Capture the cell that displays the provided text and extract its (x, y) central coordinate. 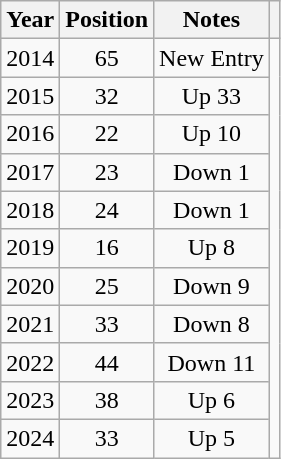
Position (107, 20)
44 (107, 362)
25 (107, 286)
2019 (30, 248)
New Entry (212, 58)
Up 6 (212, 400)
2016 (30, 134)
Down 8 (212, 324)
2017 (30, 172)
2022 (30, 362)
Up 8 (212, 248)
Up 33 (212, 96)
Down 11 (212, 362)
Notes (212, 20)
Up 5 (212, 438)
22 (107, 134)
2014 (30, 58)
Up 10 (212, 134)
32 (107, 96)
65 (107, 58)
16 (107, 248)
24 (107, 210)
Year (30, 20)
38 (107, 400)
2023 (30, 400)
Down 9 (212, 286)
2021 (30, 324)
2018 (30, 210)
2024 (30, 438)
23 (107, 172)
2020 (30, 286)
2015 (30, 96)
